Output the [X, Y] coordinate of the center of the cell containing the given text.  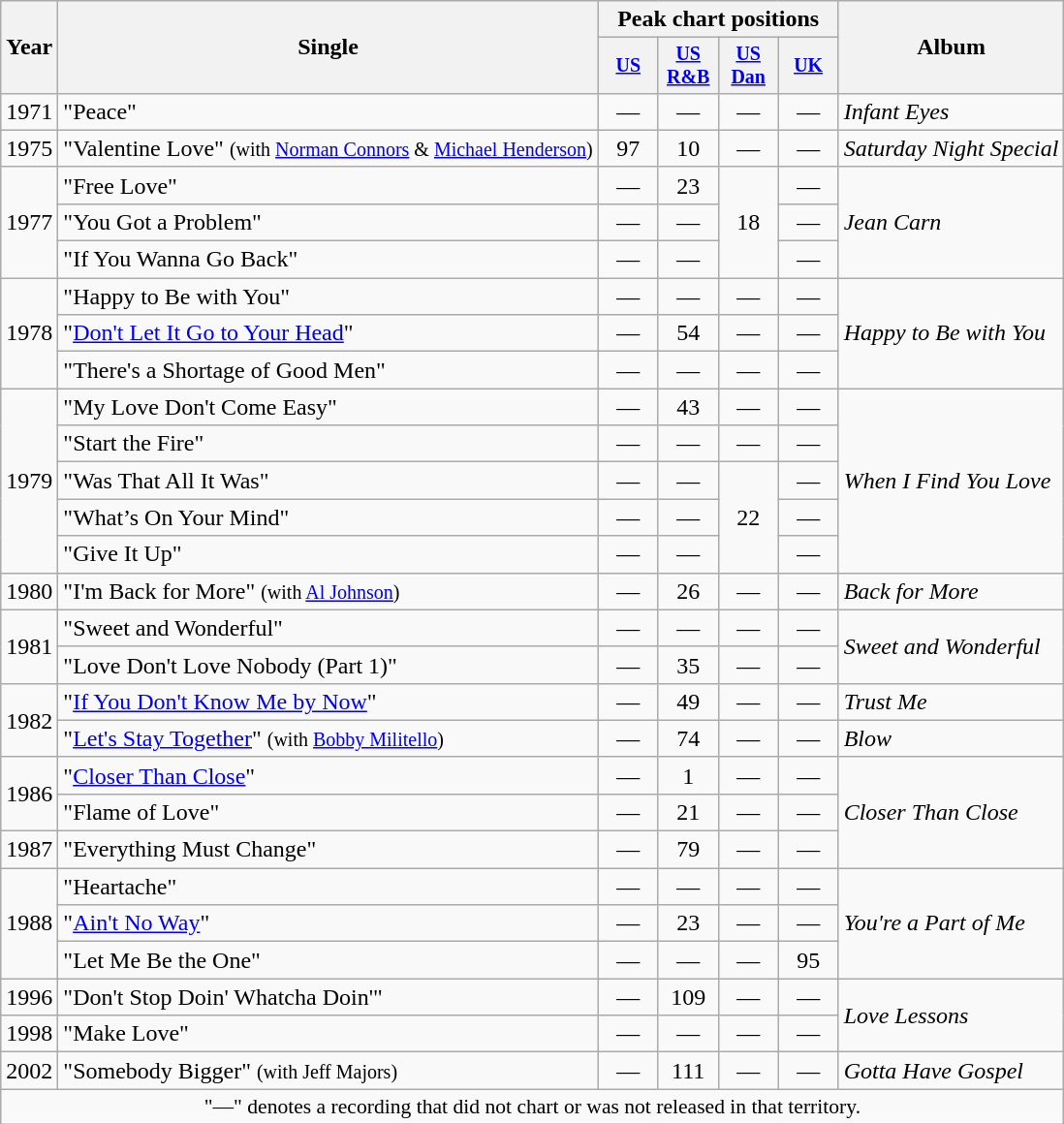
"I'm Back for More" (with Al Johnson) [328, 591]
"Don't Stop Doin' Whatcha Doin'" [328, 997]
Jean Carn [952, 222]
"Happy to Be with You" [328, 297]
"Sweet and Wonderful" [328, 628]
"There's a Shortage of Good Men" [328, 370]
Peak chart positions [718, 19]
109 [688, 997]
Album [952, 47]
1979 [29, 481]
"Peace" [328, 111]
"Everything Must Change" [328, 850]
"You Got a Problem" [328, 222]
54 [688, 333]
"Closer Than Close" [328, 775]
"My Love Don't Come Easy" [328, 407]
"Flame of Love" [328, 812]
21 [688, 812]
"Somebody Bigger" (with Jeff Majors) [328, 1071]
Back for More [952, 591]
1 [688, 775]
Saturday Night Special [952, 148]
Blow [952, 738]
26 [688, 591]
US [628, 66]
Single [328, 47]
1975 [29, 148]
"If You Don't Know Me by Now" [328, 702]
"Ain't No Way" [328, 923]
Gotta Have Gospel [952, 1071]
111 [688, 1071]
"Heartache" [328, 887]
1978 [29, 333]
Happy to Be with You [952, 333]
43 [688, 407]
1982 [29, 720]
1980 [29, 591]
"Give It Up" [328, 554]
1998 [29, 1034]
18 [748, 222]
"If You Wanna Go Back" [328, 260]
"Don't Let It Go to Your Head" [328, 333]
"Love Don't Love Nobody (Part 1)" [328, 665]
2002 [29, 1071]
97 [628, 148]
"Let Me Be the One" [328, 960]
Sweet and Wonderful [952, 646]
49 [688, 702]
Closer Than Close [952, 812]
1988 [29, 923]
You're a Part of Me [952, 923]
95 [808, 960]
"Valentine Love" (with Norman Connors & Michael Henderson) [328, 148]
1977 [29, 222]
When I Find You Love [952, 481]
"Free Love" [328, 185]
"—" denotes a recording that did not chart or was not released in that territory. [533, 1107]
74 [688, 738]
1987 [29, 850]
Year [29, 47]
Infant Eyes [952, 111]
"Start the Fire" [328, 444]
"Make Love" [328, 1034]
USR&B [688, 66]
10 [688, 148]
"Let's Stay Together" (with Bobby Militello) [328, 738]
35 [688, 665]
1971 [29, 111]
1996 [29, 997]
22 [748, 517]
Trust Me [952, 702]
Love Lessons [952, 1015]
USDan [748, 66]
"Was That All It Was" [328, 481]
1986 [29, 794]
UK [808, 66]
1981 [29, 646]
79 [688, 850]
"What’s On Your Mind" [328, 517]
